Return (x, y) of the center of cell containing provided text 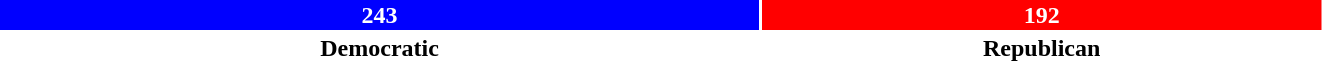
192 (1042, 15)
243 (380, 15)
